Detect which cell encompasses the target text, then output its [X, Y] center coordinate. 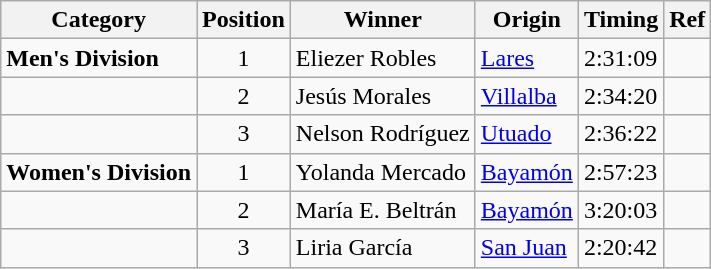
Villalba [526, 96]
Timing [620, 20]
Yolanda Mercado [382, 172]
3:20:03 [620, 210]
Winner [382, 20]
Eliezer Robles [382, 58]
2:57:23 [620, 172]
Women's Division [99, 172]
Origin [526, 20]
Men's Division [99, 58]
María E. Beltrán [382, 210]
Ref [688, 20]
Jesús Morales [382, 96]
Lares [526, 58]
2:31:09 [620, 58]
Utuado [526, 134]
2:20:42 [620, 248]
Position [244, 20]
San Juan [526, 248]
Liria García [382, 248]
2:36:22 [620, 134]
Category [99, 20]
Nelson Rodríguez [382, 134]
2:34:20 [620, 96]
